For the text-containing cell, return its midpoint in [x, y] coordinate format. 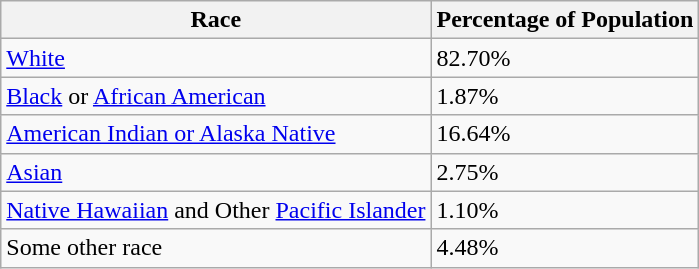
American Indian or Alaska Native [216, 134]
Race [216, 20]
2.75% [565, 172]
Some other race [216, 248]
Asian [216, 172]
82.70% [565, 58]
Black or African American [216, 96]
1.87% [565, 96]
White [216, 58]
16.64% [565, 134]
1.10% [565, 210]
Native Hawaiian and Other Pacific Islander [216, 210]
Percentage of Population [565, 20]
4.48% [565, 248]
